Pinpoint the cell where the given text exists, returning its (x, y) midpoint coordinate. 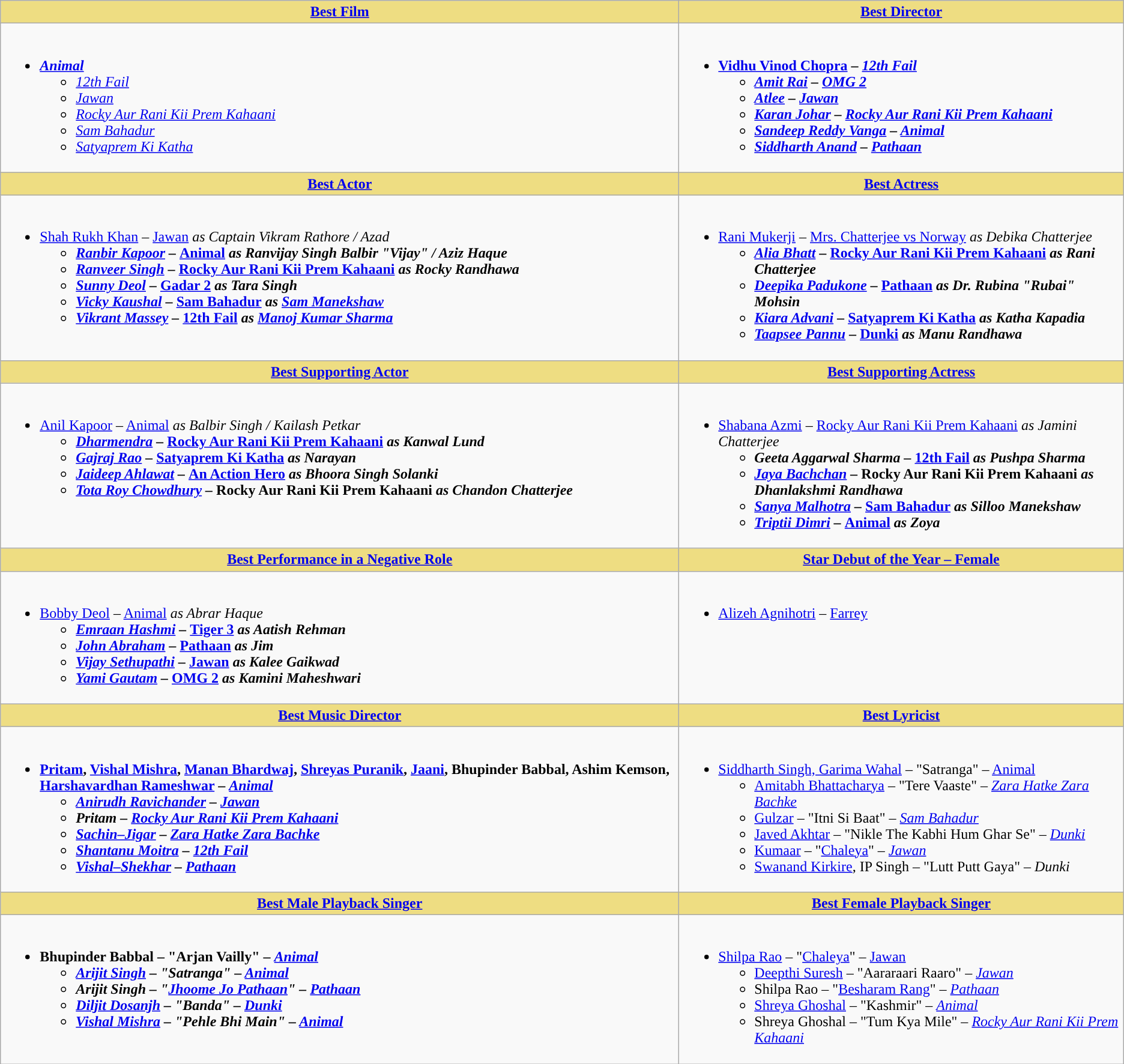
Alizeh Agnihotri – Farrey (901, 638)
Best Performance in a Negative Role (340, 560)
Best Music Director (340, 715)
Best Female Playback Singer (901, 903)
Best Film (340, 12)
Best Supporting Actor (340, 372)
Best Director (901, 12)
Star Debut of the Year – Female (901, 560)
Best Male Playback Singer (340, 903)
Best Actor (340, 184)
Animal12th FailJawanRocky Aur Rani Kii Prem KahaaniSam BahadurSatyaprem Ki Katha (340, 98)
Best Actress (901, 184)
Best Supporting Actress (901, 372)
Best Lyricist (901, 715)
